From the cell containing the given text, extract its center point as (x, y) coordinate. 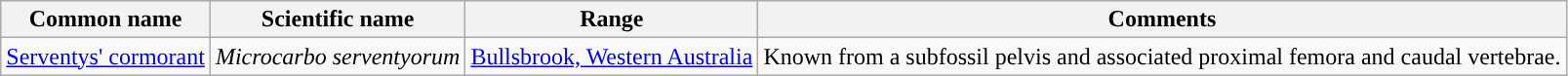
Comments (1162, 19)
Microcarbo serventyorum (338, 57)
Scientific name (338, 19)
Known from a subfossil pelvis and associated proximal femora and caudal vertebrae. (1162, 57)
Common name (105, 19)
Range (612, 19)
Bullsbrook, Western Australia (612, 57)
Serventys' cormorant (105, 57)
